Provide the (X, Y) coordinate of the cell's center where the given text is located.  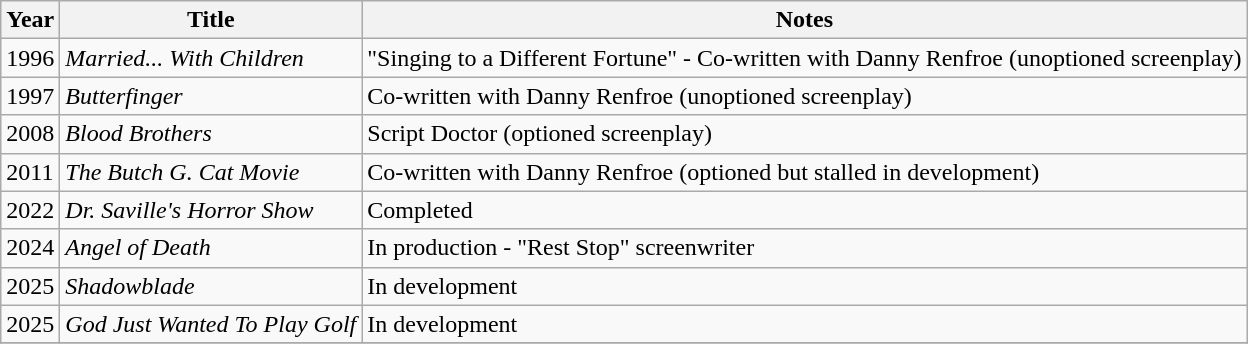
Notes (804, 20)
Script Doctor (optioned screenplay) (804, 134)
Angel of Death (211, 248)
The Butch G. Cat Movie (211, 172)
2008 (30, 134)
Completed (804, 210)
Co-written with Danny Renfroe (optioned but stalled in development) (804, 172)
Married... With Children (211, 58)
Year (30, 20)
2024 (30, 248)
1996 (30, 58)
Co-written with Danny Renfroe (unoptioned screenplay) (804, 96)
Butterfinger (211, 96)
2022 (30, 210)
1997 (30, 96)
In production - "Rest Stop" screenwriter (804, 248)
2011 (30, 172)
Blood Brothers (211, 134)
Title (211, 20)
Shadowblade (211, 286)
Dr. Saville's Horror Show (211, 210)
"Singing to a Different Fortune" - Co-written with Danny Renfroe (unoptioned screenplay) (804, 58)
God Just Wanted To Play Golf (211, 324)
